Output the (X, Y) coordinate of the center of the cell containing the given text.  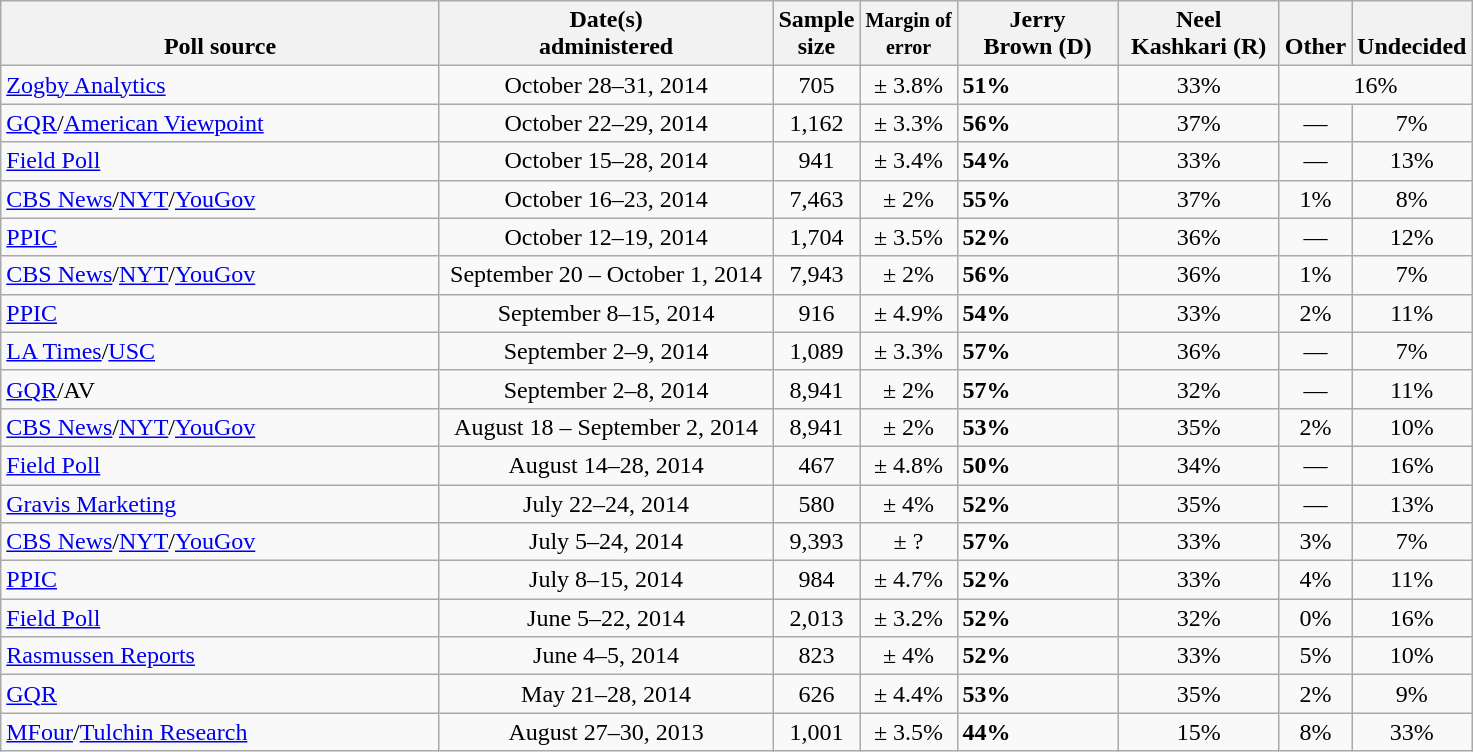
September 2–9, 2014 (606, 351)
GQR (220, 694)
August 18 – September 2, 2014 (606, 427)
May 21–28, 2014 (606, 694)
± 4.9% (908, 313)
7,463 (816, 199)
October 16–23, 2014 (606, 199)
Margin oferror (908, 34)
823 (816, 656)
580 (816, 503)
± 3.2% (908, 618)
June 5–22, 2014 (606, 618)
2,013 (816, 618)
October 12–19, 2014 (606, 237)
Rasmussen Reports (220, 656)
50% (1038, 465)
44% (1038, 732)
LA Times/USC (220, 351)
NeelKashkari (R) (1198, 34)
0% (1315, 618)
467 (816, 465)
626 (816, 694)
October 28–31, 2014 (606, 85)
± 4.8% (908, 465)
5% (1315, 656)
15% (1198, 732)
October 22–29, 2014 (606, 123)
September 20 – October 1, 2014 (606, 275)
941 (816, 161)
9,393 (816, 542)
9% (1412, 694)
3% (1315, 542)
August 27–30, 2013 (606, 732)
1,089 (816, 351)
34% (1198, 465)
July 22–24, 2014 (606, 503)
1,162 (816, 123)
August 14–28, 2014 (606, 465)
Undecided (1412, 34)
Gravis Marketing (220, 503)
± 3.8% (908, 85)
JerryBrown (D) (1038, 34)
MFour/Tulchin Research (220, 732)
October 15–28, 2014 (606, 161)
± ? (908, 542)
Zogby Analytics (220, 85)
51% (1038, 85)
July 8–15, 2014 (606, 580)
September 8–15, 2014 (606, 313)
55% (1038, 199)
4% (1315, 580)
June 4–5, 2014 (606, 656)
± 4.4% (908, 694)
GQR/AV (220, 389)
984 (816, 580)
± 3.4% (908, 161)
7,943 (816, 275)
GQR/American Viewpoint (220, 123)
705 (816, 85)
± 4.7% (908, 580)
July 5–24, 2014 (606, 542)
Other (1315, 34)
12% (1412, 237)
Poll source (220, 34)
916 (816, 313)
1,001 (816, 732)
1,704 (816, 237)
September 2–8, 2014 (606, 389)
Samplesize (816, 34)
Date(s)administered (606, 34)
